Scan for the cell matching the given text and deliver its [x, y] coordinate at center. 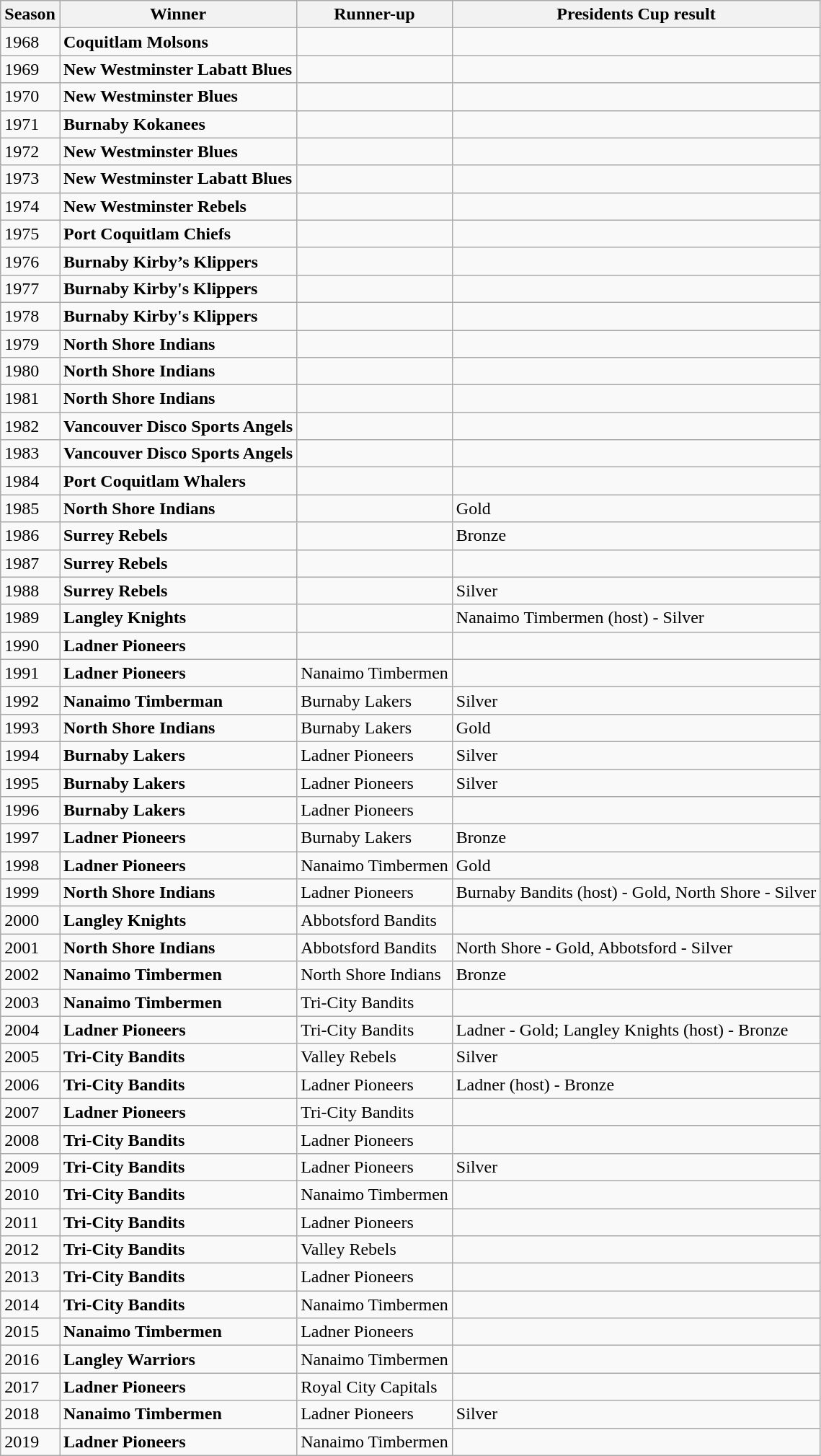
1989 [30, 618]
2004 [30, 1030]
1982 [30, 426]
North Shore - Gold, Abbotsford - Silver [636, 948]
1997 [30, 838]
2019 [30, 1442]
2016 [30, 1359]
1975 [30, 234]
2005 [30, 1057]
1991 [30, 673]
2003 [30, 1002]
Langley Warriors [177, 1359]
2002 [30, 975]
1970 [30, 97]
Royal City Capitals [375, 1387]
2006 [30, 1085]
1994 [30, 755]
1983 [30, 454]
2010 [30, 1194]
1990 [30, 645]
2015 [30, 1332]
1971 [30, 124]
Port Coquitlam Chiefs [177, 234]
1976 [30, 261]
2011 [30, 1222]
1969 [30, 69]
2008 [30, 1139]
Burnaby Kirby’s Klippers [177, 261]
1979 [30, 344]
1986 [30, 536]
Ladner (host) - Bronze [636, 1085]
2001 [30, 948]
1981 [30, 399]
1974 [30, 206]
1998 [30, 865]
1999 [30, 893]
2017 [30, 1387]
2018 [30, 1414]
1984 [30, 481]
Burnaby Kokanees [177, 124]
Season [30, 14]
1993 [30, 728]
2012 [30, 1250]
2000 [30, 920]
2007 [30, 1112]
1973 [30, 179]
Winner [177, 14]
1968 [30, 42]
1980 [30, 371]
Nanaimo Timberman [177, 700]
2013 [30, 1277]
1977 [30, 288]
Coquitlam Molsons [177, 42]
2014 [30, 1305]
Ladner - Gold; Langley Knights (host) - Bronze [636, 1030]
1987 [30, 563]
1985 [30, 508]
Nanaimo Timbermen (host) - Silver [636, 618]
Runner-up [375, 14]
New Westminster Rebels [177, 206]
1995 [30, 782]
1988 [30, 591]
Burnaby Bandits (host) - Gold, North Shore - Silver [636, 893]
Presidents Cup result [636, 14]
Port Coquitlam Whalers [177, 481]
1972 [30, 151]
1978 [30, 316]
1996 [30, 811]
1992 [30, 700]
2009 [30, 1167]
